Extract the [X, Y] coordinate from the center of the cell holding the provided text.  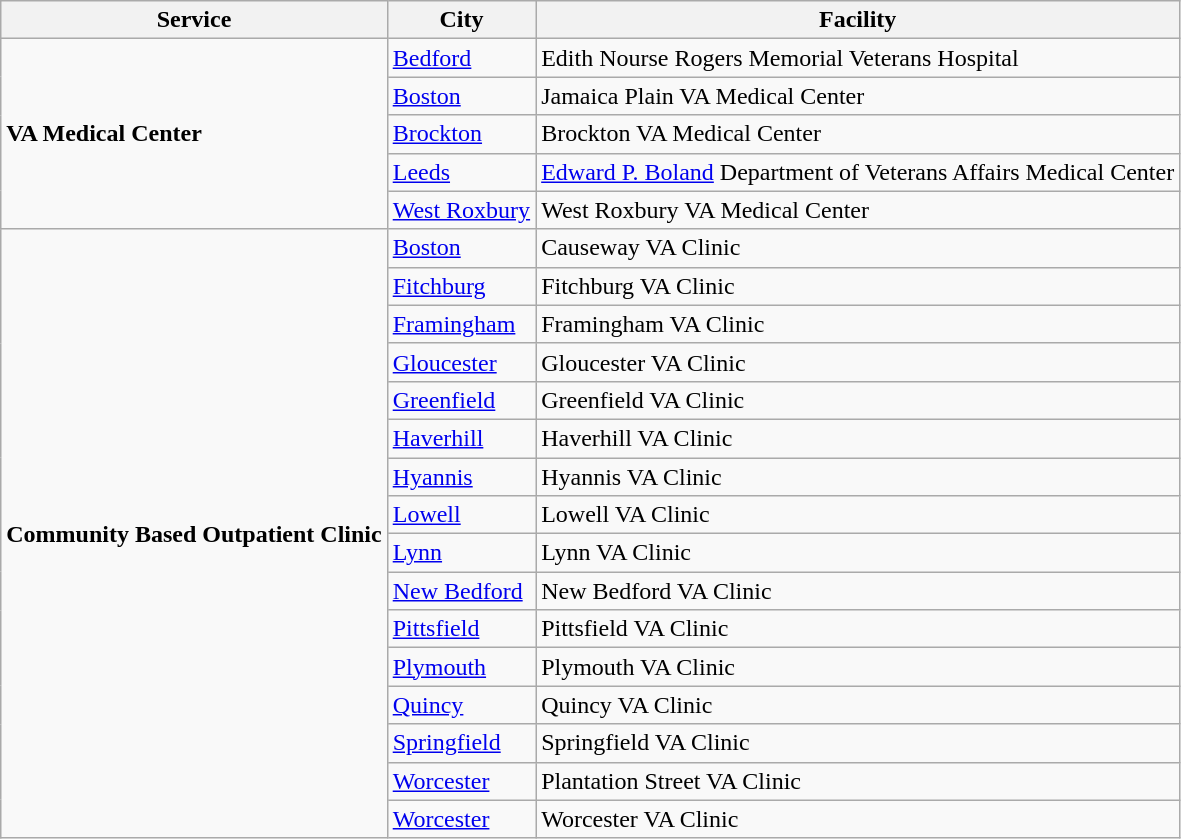
New Bedford [461, 591]
Framingham VA Clinic [858, 324]
Service [194, 20]
Plantation Street VA Clinic [858, 781]
Quincy VA Clinic [858, 705]
Jamaica Plain VA Medical Center [858, 96]
Lynn [461, 553]
VA Medical Center [194, 134]
Brockton VA Medical Center [858, 134]
Fitchburg VA Clinic [858, 286]
Greenfield VA Clinic [858, 400]
Edward P. Boland Department of Veterans Affairs Medical Center [858, 172]
Greenfield [461, 400]
Gloucester VA Clinic [858, 362]
Hyannis [461, 477]
Springfield VA Clinic [858, 743]
Lynn VA Clinic [858, 553]
New Bedford VA Clinic [858, 591]
Facility [858, 20]
Causeway VA Clinic [858, 248]
Plymouth VA Clinic [858, 667]
Haverhill [461, 438]
Bedford [461, 58]
Gloucester [461, 362]
Edith Nourse Rogers Memorial Veterans Hospital [858, 58]
Lowell VA Clinic [858, 515]
Pittsfield [461, 629]
Quincy [461, 705]
Fitchburg [461, 286]
Brockton [461, 134]
West Roxbury VA Medical Center [858, 210]
Leeds [461, 172]
Plymouth [461, 667]
Pittsfield VA Clinic [858, 629]
Community Based Outpatient Clinic [194, 534]
Hyannis VA Clinic [858, 477]
City [461, 20]
West Roxbury [461, 210]
Haverhill VA Clinic [858, 438]
Springfield [461, 743]
Framingham [461, 324]
Lowell [461, 515]
Worcester VA Clinic [858, 819]
